Search for the cell housing the specified text and yield its (x, y) center coordinate. 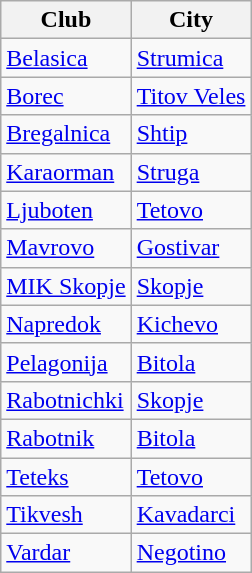
Ljuboten (66, 210)
Napredok (66, 324)
Rabotnichki (66, 400)
Titov Veles (191, 96)
Bregalnica (66, 134)
Belasica (66, 58)
Teteks (66, 477)
Kavadarci (191, 515)
Karaorman (66, 172)
Borec (66, 96)
Club (66, 20)
City (191, 20)
Struga (191, 172)
Strumica (191, 58)
Mavrovo (66, 248)
Negotino (191, 553)
Vardar (66, 553)
Kichevo (191, 324)
Pelagonija (66, 362)
MIK Skopje (66, 286)
Gostivar (191, 248)
Rabotnik (66, 438)
Shtip (191, 134)
Tikvesh (66, 515)
